Return (x, y) of the center of cell containing provided text 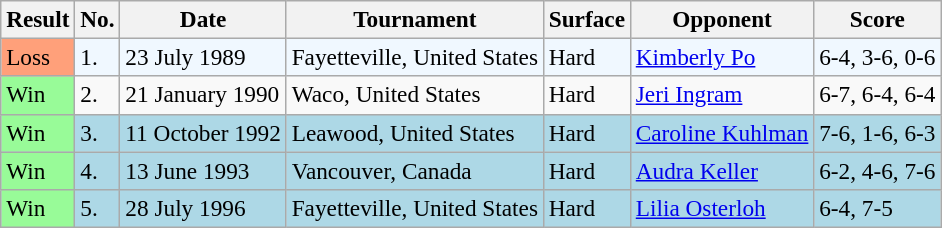
4. (98, 170)
7-6, 1-6, 6-3 (878, 133)
5. (98, 208)
1. (98, 57)
Lilia Osterloh (722, 208)
Jeri Ingram (722, 95)
Leawood, United States (414, 133)
Kimberly Po (722, 57)
11 October 1992 (203, 133)
Score (878, 19)
6-7, 6-4, 6-4 (878, 95)
Audra Keller (722, 170)
28 July 1996 (203, 208)
No. (98, 19)
3. (98, 133)
Caroline Kuhlman (722, 133)
21 January 1990 (203, 95)
Opponent (722, 19)
Loss (38, 57)
6-4, 3-6, 0-6 (878, 57)
Vancouver, Canada (414, 170)
6-4, 7-5 (878, 208)
Surface (586, 19)
6-2, 4-6, 7-6 (878, 170)
Waco, United States (414, 95)
23 July 1989 (203, 57)
Tournament (414, 19)
Result (38, 19)
Date (203, 19)
2. (98, 95)
13 June 1993 (203, 170)
